Return the (X, Y) coordinate for the center point of the cell that contains the specified text.  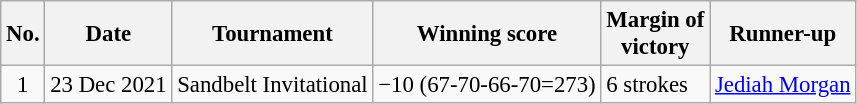
1 (23, 85)
Date (108, 34)
Jediah Morgan (783, 85)
Tournament (272, 34)
6 strokes (656, 85)
−10 (67-70-66-70=273) (487, 85)
Margin ofvictory (656, 34)
Runner-up (783, 34)
23 Dec 2021 (108, 85)
Winning score (487, 34)
No. (23, 34)
Sandbelt Invitational (272, 85)
